Scan for the cell matching the given text and deliver its [X, Y] coordinate at center. 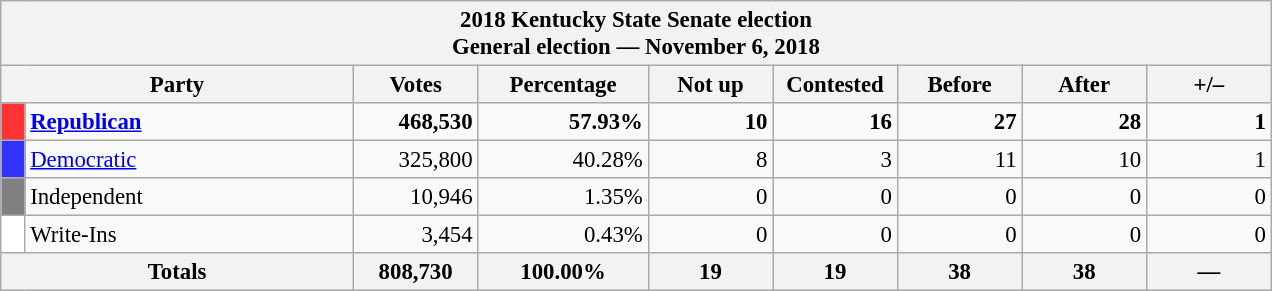
27 [960, 122]
11 [960, 160]
Not up [710, 85]
468,530 [416, 122]
Republican [189, 122]
8 [710, 160]
10,946 [416, 197]
2018 Kentucky State Senate electionGeneral election — November 6, 2018 [636, 34]
Percentage [563, 85]
28 [1084, 122]
57.93% [563, 122]
40.28% [563, 160]
Party [178, 85]
After [1084, 85]
1.35% [563, 197]
Before [960, 85]
0.43% [563, 235]
3,454 [416, 235]
+/– [1208, 85]
Votes [416, 85]
Independent [189, 197]
325,800 [416, 160]
Democratic [189, 160]
16 [836, 122]
Contested [836, 85]
3 [836, 160]
Write-Ins [189, 235]
